Identify which cell holds the provided text, then report its [X, Y] central coordinate. 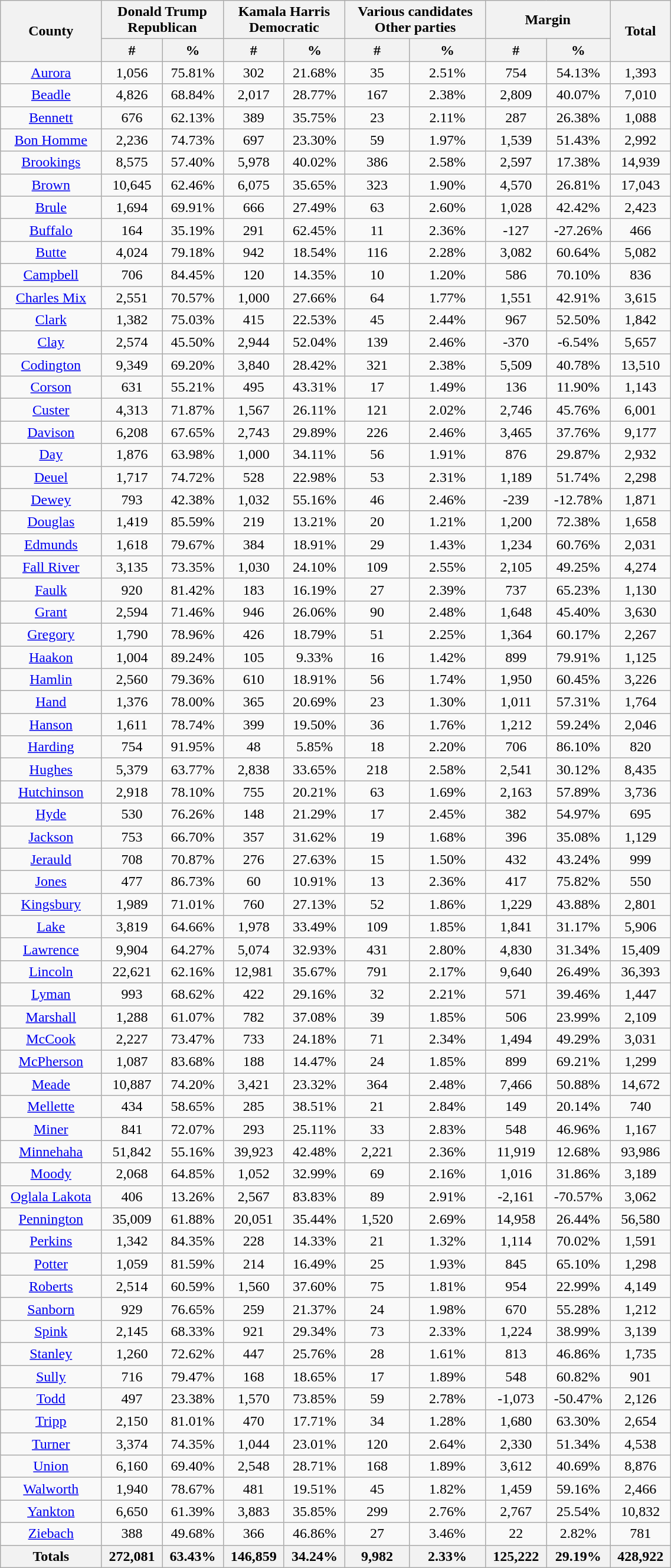
2,594 [132, 612]
40.02% [314, 162]
Walworth [51, 1489]
35.85% [314, 1511]
Sanborn [51, 1309]
62.45% [314, 230]
1,591 [641, 1241]
1,871 [641, 500]
60.64% [578, 252]
69 [378, 1174]
64.27% [192, 949]
2,466 [641, 1489]
Hyde [51, 814]
73.85% [314, 1399]
2.82% [578, 1534]
921 [254, 1331]
Margin [548, 20]
2.83% [447, 1129]
51.43% [578, 140]
5.85% [314, 747]
18.79% [314, 634]
299 [378, 1511]
Pennington [51, 1219]
15,409 [641, 949]
26.49% [578, 972]
60 [254, 882]
33.49% [314, 927]
1,560 [254, 1286]
37.08% [314, 1016]
3,630 [641, 612]
6,160 [132, 1466]
63.30% [578, 1422]
697 [254, 140]
43.31% [314, 387]
2,838 [254, 770]
4,570 [516, 185]
1,260 [132, 1354]
366 [254, 1534]
23.30% [314, 140]
2,654 [641, 1422]
2.84% [447, 1107]
2,932 [641, 455]
28 [378, 1354]
1.69% [447, 792]
167 [378, 95]
29.87% [578, 455]
Davison [51, 432]
60.59% [192, 1286]
820 [641, 747]
2.11% [447, 118]
16 [378, 657]
34 [378, 1422]
35.19% [192, 230]
5,657 [641, 343]
62.16% [192, 972]
1,680 [516, 1422]
32.99% [314, 1174]
50.88% [578, 1084]
89 [378, 1197]
County [51, 31]
2,046 [641, 725]
60.82% [578, 1377]
1,459 [516, 1489]
Lake [51, 927]
1,229 [516, 904]
31.86% [578, 1174]
14.47% [314, 1062]
708 [132, 859]
1,299 [641, 1062]
69.40% [192, 1466]
1,052 [254, 1174]
4,149 [641, 1286]
942 [254, 252]
1,032 [254, 500]
219 [254, 522]
3,189 [641, 1174]
20 [378, 522]
29 [378, 545]
70.02% [578, 1241]
20.21% [314, 792]
1,735 [641, 1354]
69.21% [578, 1062]
61.07% [192, 1016]
447 [254, 1354]
431 [378, 949]
2,330 [516, 1444]
-127 [516, 230]
Ziebach [51, 1534]
1,790 [132, 634]
42.91% [578, 297]
Hughes [51, 770]
Clark [51, 320]
55.21% [192, 387]
2,150 [132, 1422]
21.68% [314, 73]
2,126 [641, 1399]
19 [378, 837]
10.91% [314, 882]
McCook [51, 1039]
733 [254, 1039]
2,017 [254, 95]
9,904 [132, 949]
954 [516, 1286]
2,560 [132, 680]
2.02% [447, 410]
2,801 [641, 904]
13 [378, 882]
78.74% [192, 725]
3,374 [132, 1444]
929 [132, 1309]
53 [378, 477]
5,074 [254, 949]
49.29% [578, 1039]
2.44% [447, 320]
29.89% [314, 432]
506 [516, 1016]
36 [378, 725]
13,510 [641, 365]
51,842 [132, 1152]
91.95% [192, 747]
74.73% [192, 140]
73.47% [192, 1039]
Minnehaha [51, 1152]
3,135 [132, 567]
1.21% [447, 522]
33 [378, 1129]
26.06% [314, 612]
86.10% [578, 747]
999 [641, 859]
1,298 [641, 1264]
79.91% [578, 657]
60.45% [578, 680]
670 [516, 1309]
Stanley [51, 1354]
149 [516, 1107]
2,809 [516, 95]
60.17% [578, 634]
62.46% [192, 185]
146,859 [254, 1556]
530 [132, 814]
Mellette [51, 1107]
Tripp [51, 1422]
1,950 [516, 680]
72.62% [192, 1354]
16.19% [314, 589]
1,618 [132, 545]
2.51% [447, 73]
79.18% [192, 252]
357 [254, 837]
5,509 [516, 365]
49.68% [192, 1534]
75 [378, 1286]
21.37% [314, 1309]
22 [516, 1534]
7,010 [641, 95]
793 [132, 500]
51.74% [578, 477]
3.46% [447, 1534]
Marshall [51, 1016]
51 [378, 634]
-70.57% [578, 1197]
64.85% [192, 1174]
755 [254, 792]
841 [132, 1129]
37.76% [578, 432]
20,051 [254, 1219]
876 [516, 455]
Oglala Lakota [51, 1197]
51.34% [578, 1444]
1,224 [516, 1331]
2,236 [132, 140]
52.04% [314, 343]
Totals [51, 1556]
62.13% [192, 118]
83.83% [314, 1197]
-239 [516, 500]
Jerauld [51, 859]
35,009 [132, 1219]
17.71% [314, 1422]
1,447 [641, 994]
2.31% [447, 477]
79.36% [192, 680]
291 [254, 230]
22.99% [578, 1286]
2,031 [641, 545]
42.48% [314, 1152]
5,379 [132, 770]
23.38% [192, 1399]
10,645 [132, 185]
396 [516, 837]
68.33% [192, 1331]
3,736 [641, 792]
39 [378, 1016]
Haakon [51, 657]
323 [378, 185]
1,059 [132, 1264]
69.91% [192, 207]
40.07% [578, 95]
1,011 [516, 702]
9,177 [641, 432]
72.07% [192, 1129]
1.43% [447, 545]
2,574 [132, 343]
1.86% [447, 904]
Kamala HarrisDemocratic [284, 20]
1.76% [447, 725]
164 [132, 230]
Beadle [51, 95]
406 [132, 1197]
1.49% [447, 387]
20.69% [314, 702]
78.67% [192, 1489]
15 [378, 859]
33.65% [314, 770]
-1,073 [516, 1399]
631 [132, 387]
228 [254, 1241]
2,163 [516, 792]
-27.26% [578, 230]
1,016 [516, 1174]
2,743 [254, 432]
35.65% [314, 185]
432 [516, 859]
68.84% [192, 95]
428,922 [641, 1556]
-6.54% [578, 343]
2.17% [447, 972]
61.39% [192, 1511]
2.45% [447, 814]
30.12% [578, 770]
791 [378, 972]
12,981 [254, 972]
1,382 [132, 320]
2.39% [447, 589]
845 [516, 1264]
753 [132, 837]
43.24% [578, 859]
1,114 [516, 1241]
78.00% [192, 702]
14.35% [314, 275]
18.65% [314, 1377]
45.76% [578, 410]
70.57% [192, 297]
364 [378, 1084]
68.62% [192, 994]
610 [254, 680]
1.42% [447, 657]
79.67% [192, 545]
Day [51, 455]
1,125 [641, 657]
Brule [51, 207]
2.60% [447, 207]
Hand [51, 702]
272,081 [132, 1556]
4,313 [132, 410]
417 [516, 882]
Various candidatesOther parties [415, 20]
20.14% [578, 1107]
25 [378, 1264]
83.68% [192, 1062]
836 [641, 275]
2,105 [516, 567]
57.89% [578, 792]
Hanson [51, 725]
10,832 [641, 1511]
Lawrence [51, 949]
399 [254, 725]
3,612 [516, 1466]
74.35% [192, 1444]
90 [378, 612]
36,393 [641, 972]
1.77% [447, 297]
22,621 [132, 972]
28.77% [314, 95]
56,580 [641, 1219]
740 [641, 1107]
11,919 [516, 1152]
1,393 [641, 73]
26.44% [578, 1219]
9,640 [516, 972]
28.71% [314, 1466]
2,918 [132, 792]
1,520 [378, 1219]
17,043 [641, 185]
Campbell [51, 275]
2,551 [132, 297]
1.28% [447, 1422]
70.10% [578, 275]
27.66% [314, 297]
40.78% [578, 365]
1,539 [516, 140]
73.35% [192, 567]
6,650 [132, 1511]
31.62% [314, 837]
75.03% [192, 320]
139 [378, 343]
86.73% [192, 882]
70.87% [192, 859]
477 [132, 882]
48 [254, 747]
55.28% [578, 1309]
71 [378, 1039]
23.01% [314, 1444]
35.67% [314, 972]
65.10% [578, 1264]
1,088 [641, 118]
3,062 [641, 1197]
27.49% [314, 207]
49.25% [578, 567]
1,570 [254, 1399]
40.69% [578, 1466]
Lincoln [51, 972]
388 [132, 1534]
1.50% [447, 859]
528 [254, 477]
21.29% [314, 814]
781 [641, 1534]
71.01% [192, 904]
4,826 [132, 95]
67.65% [192, 432]
125,222 [516, 1556]
9,982 [378, 1556]
12.68% [578, 1152]
58.65% [192, 1107]
19.51% [314, 1489]
946 [254, 612]
136 [516, 387]
Donald TrumpRepublican [162, 20]
1.32% [447, 1241]
1,764 [641, 702]
3,421 [254, 1084]
1.82% [447, 1489]
Charles Mix [51, 297]
27.63% [314, 859]
4,830 [516, 949]
Buffalo [51, 230]
Clay [51, 343]
Turner [51, 1444]
148 [254, 814]
1,376 [132, 702]
2,221 [378, 1152]
1,004 [132, 657]
-2,161 [516, 1197]
57.31% [578, 702]
2,567 [254, 1197]
384 [254, 545]
74.20% [192, 1084]
1,342 [132, 1241]
226 [378, 432]
3,082 [516, 252]
1,611 [132, 725]
18.54% [314, 252]
84.35% [192, 1241]
214 [254, 1264]
382 [516, 814]
79.47% [192, 1377]
54.13% [578, 73]
1,234 [516, 545]
Jones [51, 882]
121 [378, 410]
1,694 [132, 207]
18 [378, 747]
1.90% [447, 185]
59.16% [578, 1489]
28.42% [314, 365]
183 [254, 589]
13.21% [314, 522]
35.44% [314, 1219]
3,883 [254, 1511]
-50.47% [578, 1399]
2.69% [447, 1219]
Grant [51, 612]
Jackson [51, 837]
2.64% [447, 1444]
45.40% [578, 612]
34.24% [314, 1556]
31.34% [578, 949]
11 [378, 230]
1,648 [516, 612]
35 [378, 73]
Deuel [51, 477]
75.82% [578, 882]
1.93% [447, 1264]
422 [254, 994]
2,298 [641, 477]
188 [254, 1062]
2,992 [641, 140]
Hutchinson [51, 792]
46 [378, 500]
Edmunds [51, 545]
Bon Homme [51, 140]
434 [132, 1107]
1,940 [132, 1489]
42.38% [192, 500]
3,465 [516, 432]
Roberts [51, 1286]
2,746 [516, 410]
McPherson [51, 1062]
1.97% [447, 140]
81.42% [192, 589]
993 [132, 994]
Moody [51, 1174]
24.10% [314, 567]
737 [516, 589]
29.34% [314, 1331]
78.10% [192, 792]
1,551 [516, 297]
34.11% [314, 455]
2,944 [254, 343]
64 [378, 297]
293 [254, 1129]
Bennett [51, 118]
276 [254, 859]
1.81% [447, 1286]
2,109 [641, 1016]
2,227 [132, 1039]
26.38% [578, 118]
1,989 [132, 904]
6,208 [132, 432]
69.20% [192, 365]
42.42% [578, 207]
1,087 [132, 1062]
3,840 [254, 365]
29.19% [578, 1556]
85.59% [192, 522]
Lyman [51, 994]
1,842 [641, 320]
1,494 [516, 1039]
1,419 [132, 522]
65.23% [578, 589]
39.46% [578, 994]
89.24% [192, 657]
2,068 [132, 1174]
321 [378, 365]
259 [254, 1309]
389 [254, 118]
19.50% [314, 725]
218 [378, 770]
Dewey [51, 500]
26.11% [314, 410]
78.96% [192, 634]
Yankton [51, 1511]
2,597 [516, 162]
23.99% [578, 1016]
14,672 [641, 1084]
1.98% [447, 1309]
52.50% [578, 320]
73 [378, 1331]
10,887 [132, 1084]
1,189 [516, 477]
26.81% [578, 185]
2,514 [132, 1286]
46.96% [578, 1129]
1,978 [254, 927]
63.98% [192, 455]
1,567 [254, 410]
38.99% [578, 1331]
571 [516, 994]
550 [641, 882]
7,466 [516, 1084]
6,001 [641, 410]
14.33% [314, 1241]
71.87% [192, 410]
14,958 [516, 1219]
60.76% [578, 545]
386 [378, 162]
Sully [51, 1377]
13.26% [192, 1197]
4,024 [132, 252]
Perkins [51, 1241]
1.68% [447, 837]
Aurora [51, 73]
43.88% [578, 904]
466 [641, 230]
Miner [51, 1129]
1,841 [516, 927]
8,435 [641, 770]
Brookings [51, 162]
Brown [51, 185]
35.08% [578, 837]
495 [254, 387]
9.33% [314, 657]
38.51% [314, 1107]
2,423 [641, 207]
Codington [51, 365]
32 [378, 994]
Faulk [51, 589]
8,876 [641, 1466]
66.70% [192, 837]
Spink [51, 1331]
16.49% [314, 1264]
93,986 [641, 1152]
782 [254, 1016]
57.40% [192, 162]
1.91% [447, 455]
695 [641, 814]
813 [516, 1354]
8,575 [132, 162]
1,143 [641, 387]
23.32% [314, 1084]
Douglas [51, 522]
24.18% [314, 1039]
2,767 [516, 1511]
1,364 [516, 634]
25.54% [578, 1511]
Total [641, 31]
45.50% [192, 343]
10 [378, 275]
Butte [51, 252]
760 [254, 904]
64.66% [192, 927]
22.53% [314, 320]
32.93% [314, 949]
9,349 [132, 365]
285 [254, 1107]
Union [51, 1466]
1.74% [447, 680]
Corson [51, 387]
302 [254, 73]
22.98% [314, 477]
2.78% [447, 1399]
497 [132, 1399]
5,082 [641, 252]
1,030 [254, 567]
2,267 [641, 634]
1,717 [132, 477]
2.55% [447, 567]
2.16% [447, 1174]
5,906 [641, 927]
365 [254, 702]
25.11% [314, 1129]
666 [254, 207]
Custer [51, 410]
426 [254, 634]
63.43% [192, 1556]
4,538 [641, 1444]
2.25% [447, 634]
-12.78% [578, 500]
14,939 [641, 162]
1,200 [516, 522]
3,819 [132, 927]
54.97% [578, 814]
35.75% [314, 118]
2.20% [447, 747]
2.91% [447, 1197]
2,145 [132, 1331]
3,615 [641, 297]
6,075 [254, 185]
1,056 [132, 73]
3,031 [641, 1039]
716 [132, 1377]
2.28% [447, 252]
415 [254, 320]
2,541 [516, 770]
84.45% [192, 275]
676 [132, 118]
81.01% [192, 1422]
Potter [51, 1264]
81.59% [192, 1264]
75.81% [192, 73]
1.30% [447, 702]
1,130 [641, 589]
37.60% [314, 1286]
76.26% [192, 814]
74.72% [192, 477]
11.90% [578, 387]
1,129 [641, 837]
25.76% [314, 1354]
1.61% [447, 1354]
1,028 [516, 207]
1,167 [641, 1129]
116 [378, 252]
586 [516, 275]
63.77% [192, 770]
920 [132, 589]
59.24% [578, 725]
287 [516, 118]
17.38% [578, 162]
1,288 [132, 1016]
Meade [51, 1084]
105 [254, 657]
Hamlin [51, 680]
967 [516, 320]
Harding [51, 747]
2.21% [447, 994]
71.46% [192, 612]
Fall River [51, 567]
76.65% [192, 1309]
2,548 [254, 1466]
39,923 [254, 1152]
31.17% [578, 927]
Gregory [51, 634]
3,139 [641, 1331]
-370 [516, 343]
2.76% [447, 1511]
27.13% [314, 904]
1,044 [254, 1444]
Kingsbury [51, 904]
61.88% [192, 1219]
470 [254, 1422]
1,876 [132, 455]
2.34% [447, 1039]
Todd [51, 1399]
4,274 [641, 567]
481 [254, 1489]
901 [641, 1377]
5,978 [254, 162]
52 [378, 904]
72.38% [578, 522]
2.80% [447, 949]
3,226 [641, 680]
1.20% [447, 275]
1,658 [641, 522]
29.16% [314, 994]
